Provide the (X, Y) coordinate of the cell's center where the given text is located.  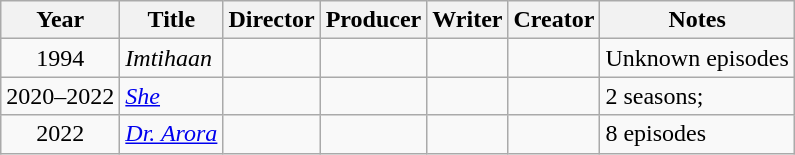
Writer (468, 20)
2020–2022 (60, 96)
Unknown episodes (697, 58)
She (172, 96)
Dr. Arora (172, 134)
Notes (697, 20)
Year (60, 20)
2 seasons; (697, 96)
Creator (554, 20)
Title (172, 20)
Producer (374, 20)
8 episodes (697, 134)
Director (272, 20)
Imtihaan (172, 58)
1994 (60, 58)
2022 (60, 134)
